Output the [x, y] coordinate of the center of the cell containing the given text.  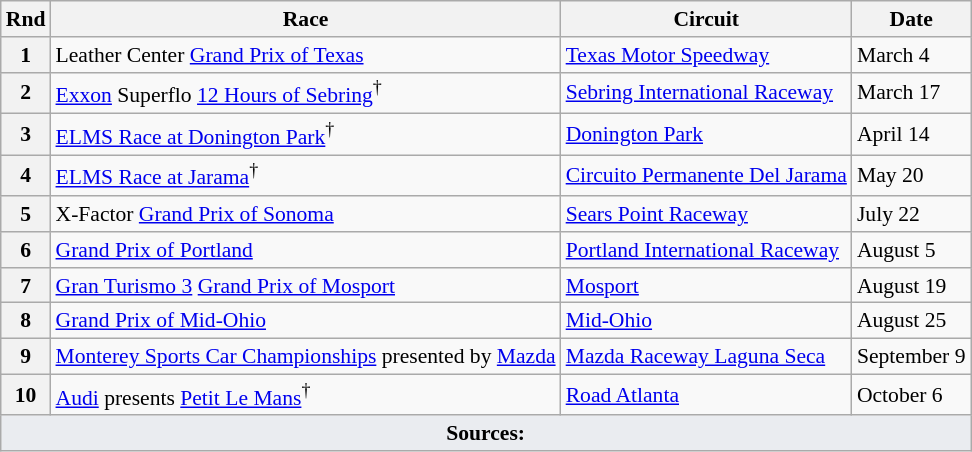
7 [26, 286]
Grand Prix of Mid-Ohio [305, 321]
July 22 [912, 214]
Road Atlanta [706, 394]
ELMS Race at Jarama† [305, 176]
1 [26, 55]
6 [26, 250]
2 [26, 92]
Donington Park [706, 134]
September 9 [912, 357]
April 14 [912, 134]
Monterey Sports Car Championships presented by Mazda [305, 357]
August 5 [912, 250]
9 [26, 357]
ELMS Race at Donington Park† [305, 134]
Sears Point Raceway [706, 214]
Texas Motor Speedway [706, 55]
4 [26, 176]
Sources: [486, 434]
Gran Turismo 3 Grand Prix of Mosport [305, 286]
May 20 [912, 176]
Grand Prix of Portland [305, 250]
Race [305, 19]
Mazda Raceway Laguna Seca [706, 357]
Audi presents Petit Le Mans† [305, 394]
August 25 [912, 321]
March 4 [912, 55]
Circuit [706, 19]
October 6 [912, 394]
August 19 [912, 286]
Date [912, 19]
3 [26, 134]
Mid-Ohio [706, 321]
10 [26, 394]
Exxon Superflo 12 Hours of Sebring† [305, 92]
Sebring International Raceway [706, 92]
Rnd [26, 19]
8 [26, 321]
March 17 [912, 92]
Portland International Raceway [706, 250]
Leather Center Grand Prix of Texas [305, 55]
Mosport [706, 286]
X-Factor Grand Prix of Sonoma [305, 214]
Circuito Permanente Del Jarama [706, 176]
5 [26, 214]
